Pinpoint the cell where the given text exists, returning its (x, y) midpoint coordinate. 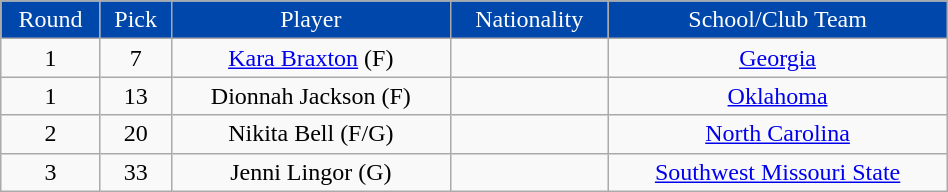
Round (50, 20)
Nationality (529, 20)
Georgia (778, 58)
7 (136, 58)
School/Club Team (778, 20)
20 (136, 134)
Dionnah Jackson (F) (310, 96)
3 (50, 172)
Southwest Missouri State (778, 172)
33 (136, 172)
Kara Braxton (F) (310, 58)
13 (136, 96)
Oklahoma (778, 96)
North Carolina (778, 134)
2 (50, 134)
Nikita Bell (F/G) (310, 134)
Pick (136, 20)
Jenni Lingor (G) (310, 172)
Player (310, 20)
